From the cell containing the given text, extract its center point as (X, Y) coordinate. 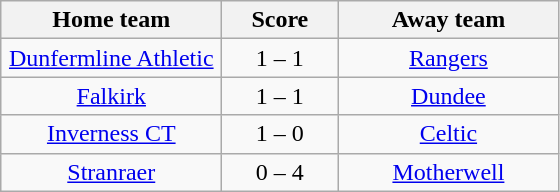
Dunfermline Athletic (112, 58)
Home team (112, 20)
Score (280, 20)
Rangers (448, 58)
Stranraer (112, 172)
Inverness CT (112, 134)
Dundee (448, 96)
Celtic (448, 134)
1 – 0 (280, 134)
Motherwell (448, 172)
Away team (448, 20)
0 – 4 (280, 172)
Falkirk (112, 96)
